Locate the cell with the specified text and output its (x, y) center coordinate. 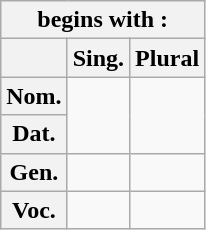
begins with : (103, 20)
Dat. (34, 134)
Sing. (98, 58)
Gen. (34, 172)
Nom. (34, 96)
Voc. (34, 210)
Plural (168, 58)
